Return [x, y] of the center of cell containing provided text 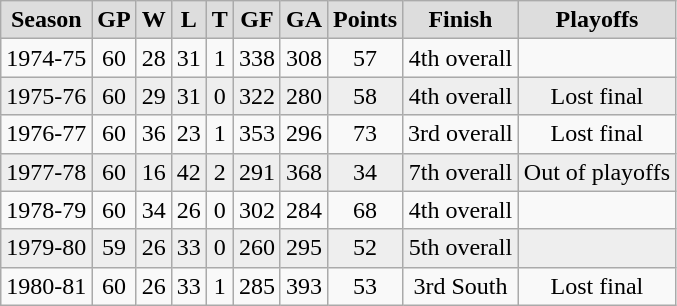
260 [256, 248]
3rd South [461, 286]
GF [256, 20]
284 [304, 210]
302 [256, 210]
295 [304, 248]
Points [366, 20]
291 [256, 172]
1974-75 [46, 58]
308 [304, 58]
296 [304, 134]
29 [154, 96]
16 [154, 172]
2 [220, 172]
68 [366, 210]
1979-80 [46, 248]
1978-79 [46, 210]
42 [188, 172]
57 [366, 58]
52 [366, 248]
1976-77 [46, 134]
322 [256, 96]
285 [256, 286]
GA [304, 20]
W [154, 20]
3rd overall [461, 134]
338 [256, 58]
Playoffs [596, 20]
5th overall [461, 248]
59 [114, 248]
23 [188, 134]
28 [154, 58]
58 [366, 96]
53 [366, 286]
1977-78 [46, 172]
T [220, 20]
280 [304, 96]
353 [256, 134]
Finish [461, 20]
L [188, 20]
368 [304, 172]
7th overall [461, 172]
Out of playoffs [596, 172]
Season [46, 20]
GP [114, 20]
393 [304, 286]
73 [366, 134]
1980-81 [46, 286]
1975-76 [46, 96]
36 [154, 134]
